Locate the cell with the specified text and output its (x, y) center coordinate. 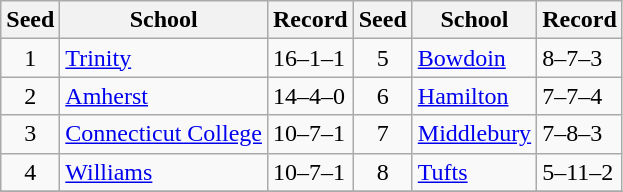
Trinity (164, 58)
2 (30, 96)
5–11–2 (580, 172)
14–4–0 (310, 96)
Williams (164, 172)
6 (382, 96)
8 (382, 172)
5 (382, 58)
8–7–3 (580, 58)
16–1–1 (310, 58)
1 (30, 58)
7 (382, 134)
Hamilton (474, 96)
3 (30, 134)
4 (30, 172)
Amherst (164, 96)
Middlebury (474, 134)
7–8–3 (580, 134)
Tufts (474, 172)
7–7–4 (580, 96)
Bowdoin (474, 58)
Connecticut College (164, 134)
